Provide the [X, Y] coordinate of the cell's center where the given text is located.  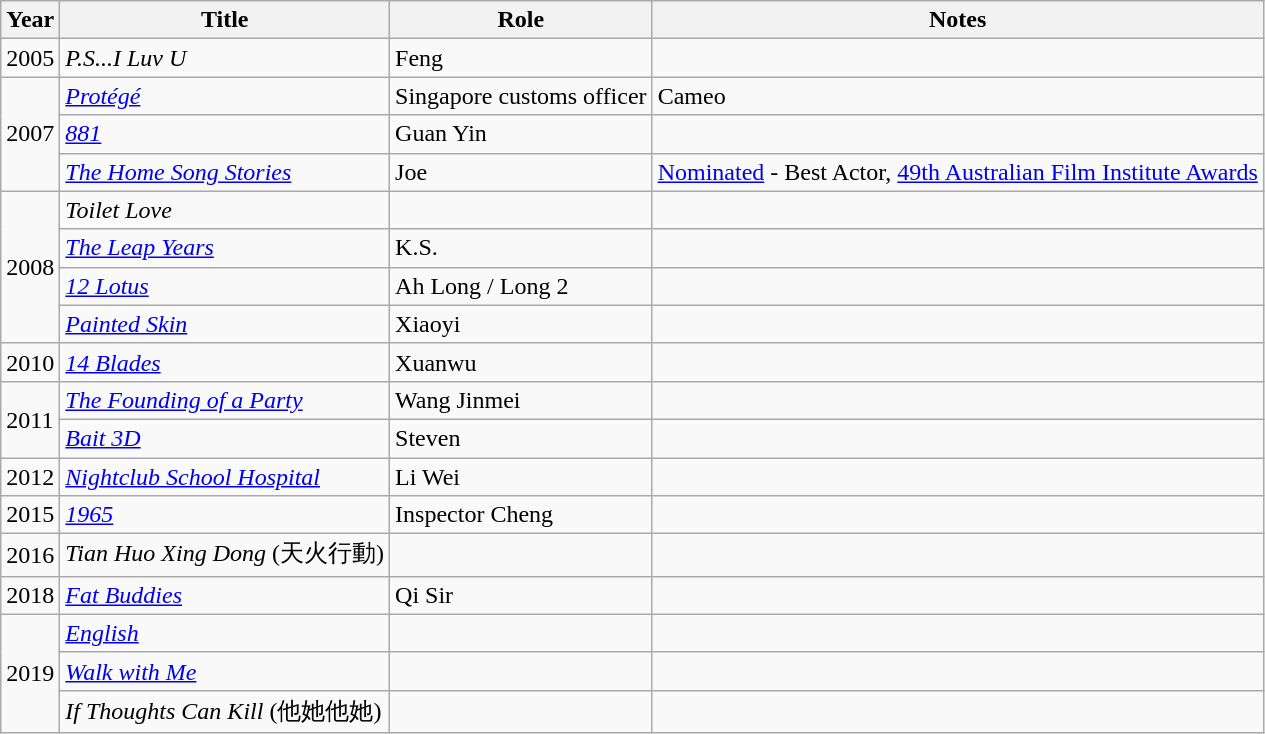
English [225, 633]
P.S...I Luv U [225, 58]
If Thoughts Can Kill (他她他她) [225, 712]
Ah Long / Long 2 [522, 286]
Singapore customs officer [522, 96]
Steven [522, 438]
2016 [30, 556]
The Founding of a Party [225, 400]
The Leap Years [225, 248]
Nightclub School Hospital [225, 477]
Protégé [225, 96]
2007 [30, 134]
Painted Skin [225, 324]
Guan Yin [522, 134]
2018 [30, 595]
Inspector Cheng [522, 515]
Cameo [958, 96]
2011 [30, 419]
2019 [30, 674]
K.S. [522, 248]
Role [522, 20]
Toilet Love [225, 210]
Nominated - Best Actor, 49th Australian Film Institute Awards [958, 172]
The Home Song Stories [225, 172]
Walk with Me [225, 671]
2008 [30, 267]
2010 [30, 362]
881 [225, 134]
12 Lotus [225, 286]
Tian Huo Xing Dong (天火行動) [225, 556]
Xuanwu [522, 362]
2015 [30, 515]
Year [30, 20]
Wang Jinmei [522, 400]
2005 [30, 58]
Notes [958, 20]
Joe [522, 172]
Qi Sir [522, 595]
1965 [225, 515]
2012 [30, 477]
Title [225, 20]
Fat Buddies [225, 595]
Bait 3D [225, 438]
Li Wei [522, 477]
Xiaoyi [522, 324]
Feng [522, 58]
14 Blades [225, 362]
